Determine the (X, Y) coordinate at the center of the cell enclosing the given text.  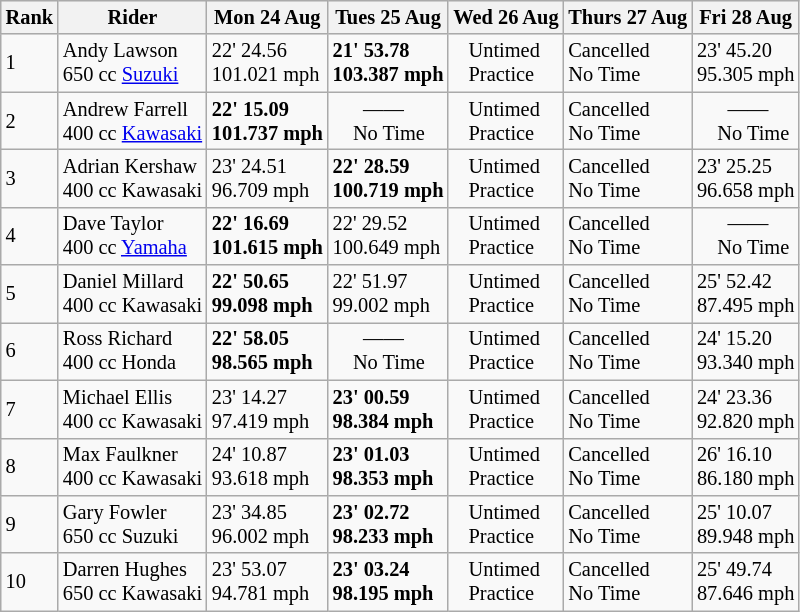
26' 16.10 86.180 mph (746, 467)
Andy Lawson 650 cc Suzuki (132, 63)
25' 10.07 89.948 mph (746, 524)
23' 14.27 97.419 mph (268, 409)
22' 16.69 101.615 mph (268, 236)
Max Faulkner 400 cc Kawasaki (132, 467)
23' 45.20 95.305 mph (746, 63)
24' 23.36 92.820 mph (746, 409)
3 (30, 178)
Tues 25 Aug (388, 17)
8 (30, 467)
23' 34.85 96.002 mph (268, 524)
22' 29.52 100.649 mph (388, 236)
2 (30, 121)
22' 28.59 100.719 mph (388, 178)
23' 00.59 98.384 mph (388, 409)
5 (30, 294)
22' 51.97 99.002 mph (388, 294)
23' 24.51 96.709 mph (268, 178)
Michael Ellis 400 cc Kawasaki (132, 409)
23' 01.03 98.353 mph (388, 467)
Mon 24 Aug (268, 17)
Wed 26 Aug (506, 17)
Thurs 27 Aug (628, 17)
Daniel Millard 400 cc Kawasaki (132, 294)
25' 49.74 87.646 mph (746, 582)
6 (30, 351)
Rank (30, 17)
24' 15.20 93.340 mph (746, 351)
23' 03.24 98.195 mph (388, 582)
1 (30, 63)
22' 50.65 99.098 mph (268, 294)
23' 53.07 94.781 mph (268, 582)
22' 58.05 98.565 mph (268, 351)
10 (30, 582)
Dave Taylor 400 cc Yamaha (132, 236)
24' 10.87 93.618 mph (268, 467)
21' 53.78 103.387 mph (388, 63)
4 (30, 236)
Fri 28 Aug (746, 17)
Gary Fowler 650 cc Suzuki (132, 524)
Rider (132, 17)
22' 24.56 101.021 mph (268, 63)
23' 25.25 96.658 mph (746, 178)
Adrian Kershaw 400 cc Kawasaki (132, 178)
9 (30, 524)
Darren Hughes 650 cc Kawasaki (132, 582)
25' 52.42 87.495 mph (746, 294)
Ross Richard 400 cc Honda (132, 351)
7 (30, 409)
23' 02.72 98.233 mph (388, 524)
Andrew Farrell 400 cc Kawasaki (132, 121)
22' 15.09 101.737 mph (268, 121)
